Find where the given text appears and provide that cell's center as (X, Y) coordinate. 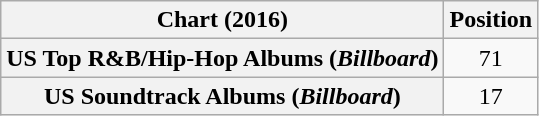
17 (491, 96)
71 (491, 58)
US Top R&B/Hip-Hop Albums (Billboard) (222, 58)
Position (491, 20)
US Soundtrack Albums (Billboard) (222, 96)
Chart (2016) (222, 20)
